Search for the cell housing the specified text and yield its [x, y] center coordinate. 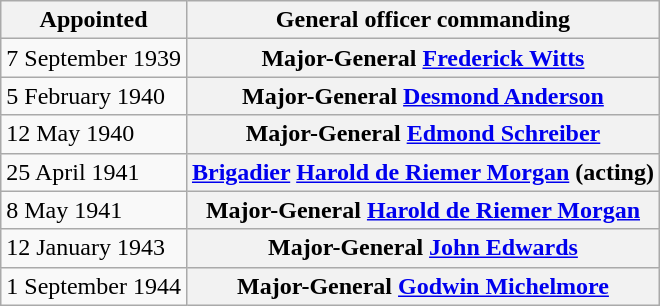
Major-General Harold de Riemer Morgan [422, 210]
Major-General Frederick Witts [422, 58]
12 January 1943 [94, 248]
8 May 1941 [94, 210]
Major-General John Edwards [422, 248]
7 September 1939 [94, 58]
Major-General Desmond Anderson [422, 96]
5 February 1940 [94, 96]
General officer commanding [422, 20]
Major-General Godwin Michelmore [422, 286]
25 April 1941 [94, 172]
Brigadier Harold de Riemer Morgan (acting) [422, 172]
Appointed [94, 20]
12 May 1940 [94, 134]
Major-General Edmond Schreiber [422, 134]
1 September 1944 [94, 286]
